Extract the [x, y] coordinate from the center of the cell holding the provided text.  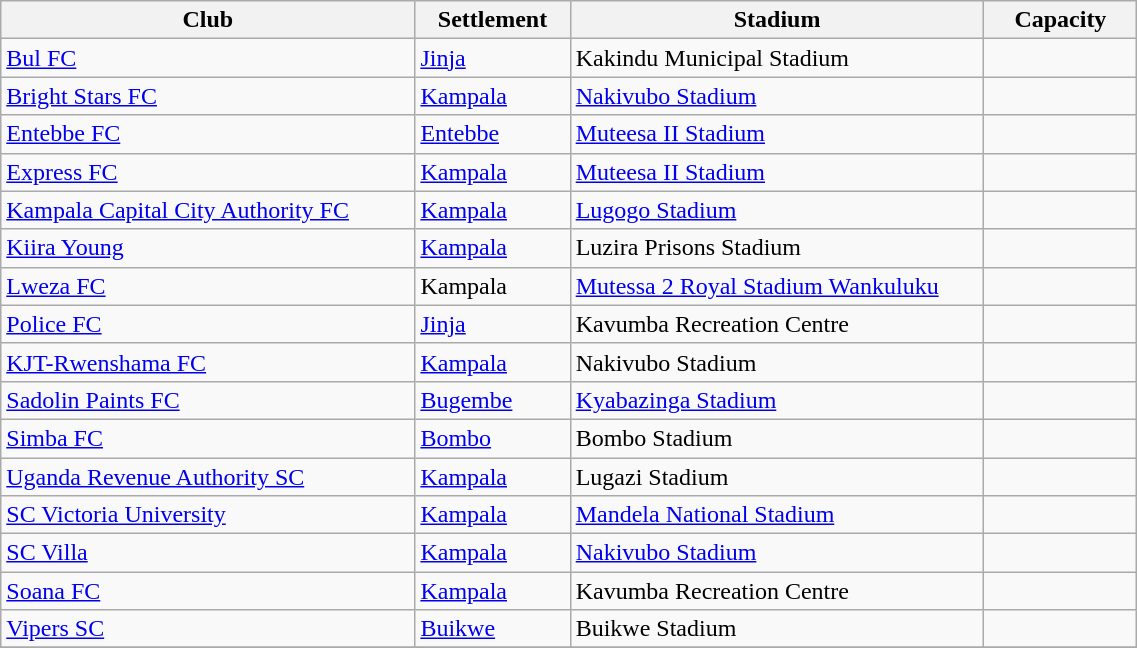
Bul FC [208, 58]
Soana FC [208, 591]
Kampala Capital City Authority FC [208, 210]
Bright Stars FC [208, 96]
Stadium [777, 20]
Entebbe FC [208, 134]
Simba FC [208, 438]
Luzira Prisons Stadium [777, 248]
Kiira Young [208, 248]
Kyabazinga Stadium [777, 400]
Express FC [208, 172]
Buikwe Stadium [777, 629]
Lweza FC [208, 286]
Capacity [1060, 20]
Kakindu Municipal Stadium [777, 58]
Lugogo Stadium [777, 210]
SC Villa [208, 553]
Lugazi Stadium [777, 477]
Buikwe [492, 629]
Mutessa 2 Royal Stadium Wankuluku [777, 286]
Uganda Revenue Authority SC [208, 477]
KJT-Rwenshama FC [208, 362]
Bugembe [492, 400]
Entebbe [492, 134]
Mandela National Stadium [777, 515]
Bombo Stadium [777, 438]
Bombo [492, 438]
Settlement [492, 20]
Sadolin Paints FC [208, 400]
SC Victoria University [208, 515]
Vipers SC [208, 629]
Club [208, 20]
Police FC [208, 324]
